Capture the cell that displays the provided text and extract its (x, y) central coordinate. 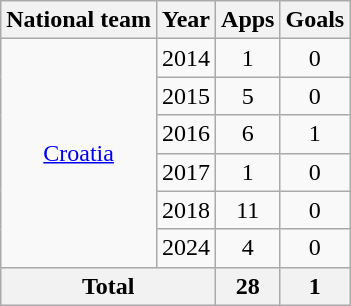
National team (79, 20)
4 (248, 248)
2017 (186, 172)
2015 (186, 96)
28 (248, 286)
2018 (186, 210)
11 (248, 210)
Total (108, 286)
6 (248, 134)
2024 (186, 248)
Goals (315, 20)
Year (186, 20)
Apps (248, 20)
5 (248, 96)
Croatia (79, 153)
2016 (186, 134)
2014 (186, 58)
